Output the (X, Y) coordinate of the center of the cell containing the given text.  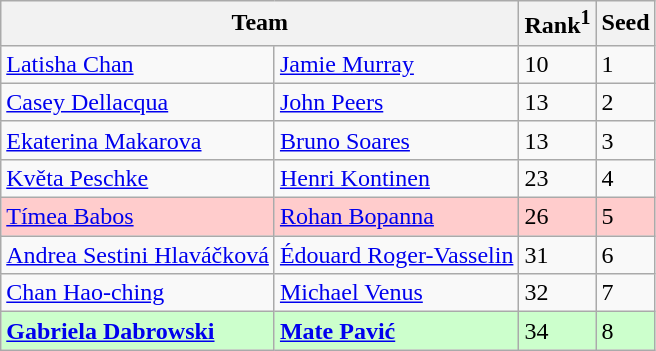
Rank1 (558, 24)
31 (558, 255)
Latisha Chan (138, 64)
1 (626, 64)
Chan Hao-ching (138, 293)
Andrea Sestini Hlaváčková (138, 255)
8 (626, 331)
6 (626, 255)
Team (260, 24)
Seed (626, 24)
Rohan Bopanna (396, 217)
Ekaterina Makarova (138, 140)
Mate Pavić (396, 331)
32 (558, 293)
5 (626, 217)
Gabriela Dabrowski (138, 331)
3 (626, 140)
Tímea Babos (138, 217)
23 (558, 178)
Jamie Murray (396, 64)
John Peers (396, 102)
Édouard Roger-Vasselin (396, 255)
4 (626, 178)
Bruno Soares (396, 140)
Květa Peschke (138, 178)
10 (558, 64)
26 (558, 217)
2 (626, 102)
7 (626, 293)
34 (558, 331)
Henri Kontinen (396, 178)
Casey Dellacqua (138, 102)
Michael Venus (396, 293)
